For the text-containing cell, return its midpoint in (X, Y) coordinate format. 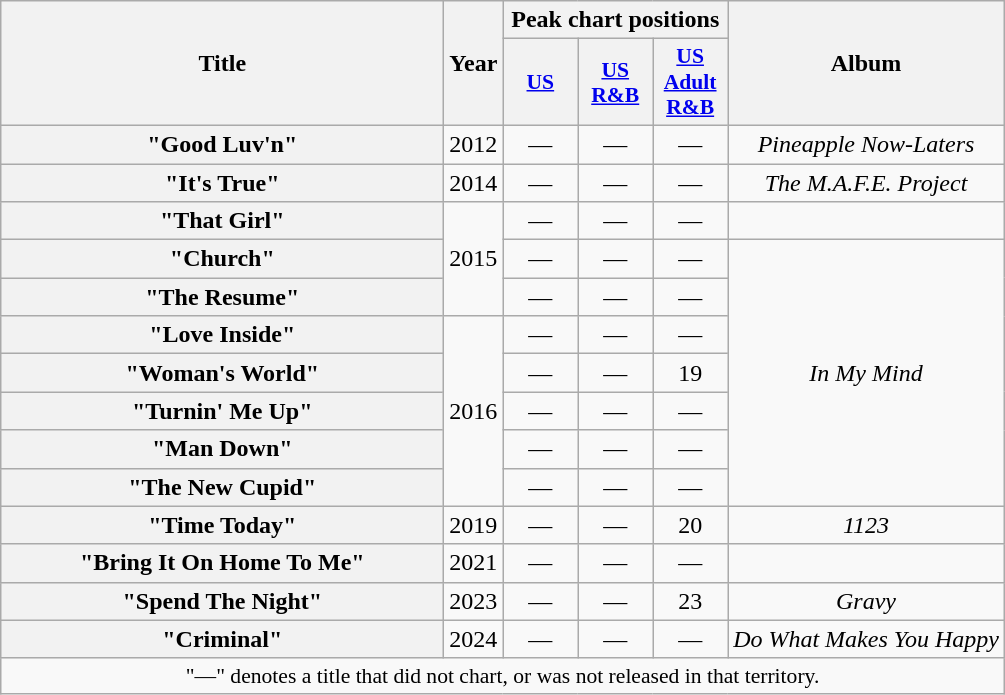
2023 (474, 601)
Title (222, 64)
2015 (474, 259)
"Criminal" (222, 639)
"Spend The Night" (222, 601)
Do What Makes You Happy (866, 639)
"—" denotes a title that did not chart, or was not released in that territory. (503, 676)
1123 (866, 525)
23 (690, 601)
19 (690, 373)
"Bring It On Home To Me" (222, 563)
The M.A.F.E. Project (866, 183)
"Church" (222, 259)
2024 (474, 639)
USR&B (616, 82)
In My Mind (866, 373)
Album (866, 64)
Peak chart positions (616, 20)
"Love Inside" (222, 335)
Gravy (866, 601)
"Time Today" (222, 525)
2014 (474, 183)
2019 (474, 525)
20 (690, 525)
"Woman's World" (222, 373)
US (540, 82)
"Turnin' Me Up" (222, 411)
"The New Cupid" (222, 487)
Pineapple Now-Laters (866, 144)
2021 (474, 563)
"Good Luv'n" (222, 144)
"The Resume" (222, 297)
2012 (474, 144)
2016 (474, 411)
"Man Down" (222, 449)
"That Girl" (222, 221)
USAdult R&B (690, 82)
Year (474, 64)
"It's True" (222, 183)
